Return the [X, Y] coordinate for the center point of the cell that contains the specified text.  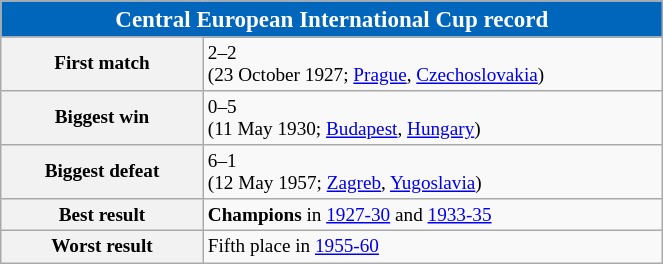
Fifth place in 1955-60 [433, 247]
Central European International Cup record [332, 19]
6–1 (12 May 1957; Zagreb, Yugoslavia) [433, 172]
0–5 (11 May 1930; Budapest, Hungary) [433, 118]
Champions in 1927-30 and 1933-35 [433, 215]
Worst result [102, 247]
Biggest defeat [102, 172]
First match [102, 64]
2–2 (23 October 1927; Prague, Czechoslovakia) [433, 64]
Biggest win [102, 118]
Best result [102, 215]
